Locate the cell with the specified text and output its [x, y] center coordinate. 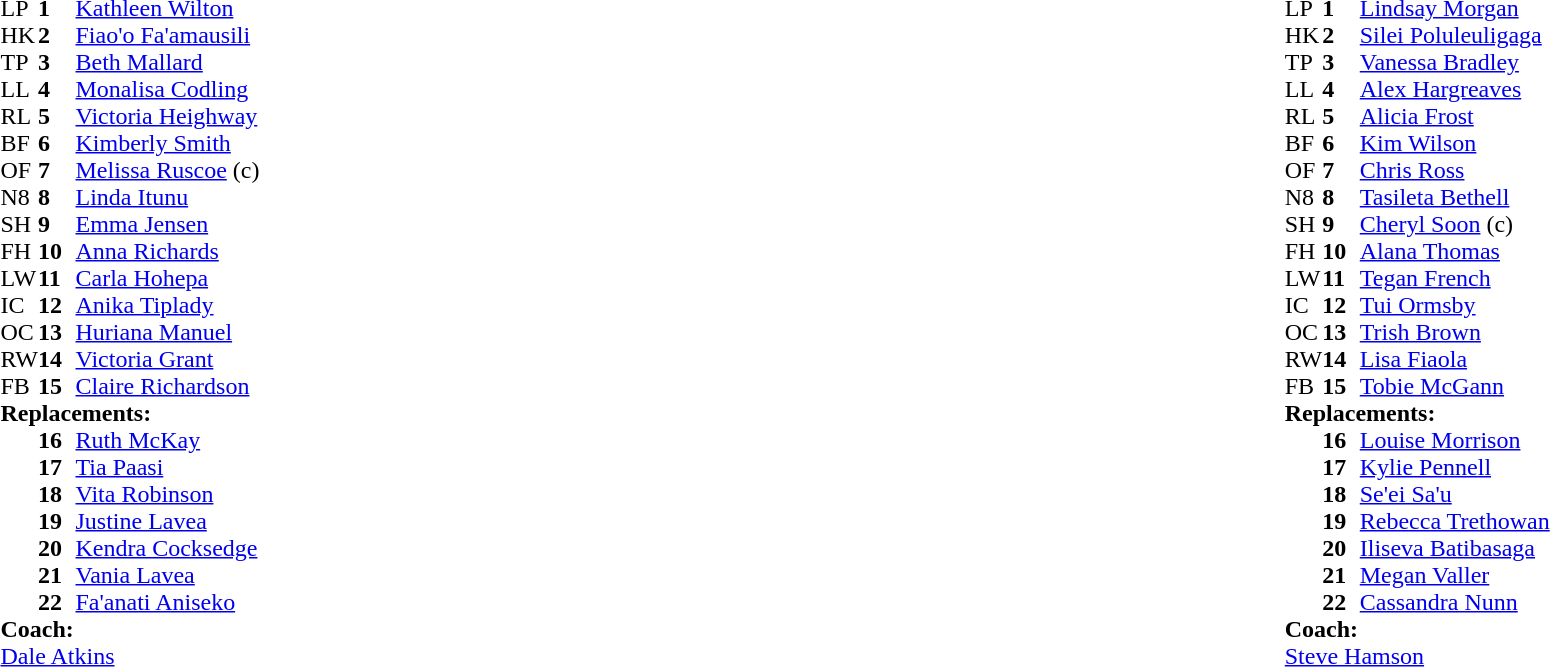
Megan Valler [1455, 576]
Tui Ormsby [1455, 306]
Tasileta Bethell [1455, 198]
Alicia Frost [1455, 116]
Melissa Ruscoe (c) [168, 170]
Silei Poluleuligaga [1455, 36]
Kendra Cocksedge [168, 548]
Kimberly Smith [168, 144]
Chris Ross [1455, 170]
Vita Robinson [168, 494]
Trish Brown [1455, 332]
Tia Paasi [168, 468]
Anika Tiplady [168, 306]
Anna Richards [168, 252]
Cassandra Nunn [1455, 602]
Monalisa Codling [168, 90]
Carla Hohepa [168, 278]
Beth Mallard [168, 62]
Alex Hargreaves [1455, 90]
Cheryl Soon (c) [1455, 224]
Alana Thomas [1455, 252]
Justine Lavea [168, 522]
Vanessa Bradley [1455, 62]
Kim Wilson [1455, 144]
Se'ei Sa'u [1455, 494]
Victoria Heighway [168, 116]
Emma Jensen [168, 224]
Vania Lavea [168, 576]
Claire Richardson [168, 386]
Iliseva Batibasaga [1455, 548]
Fiao'o Fa'amausili [168, 36]
Rebecca Trethowan [1455, 522]
Victoria Grant [168, 360]
Fa'anati Aniseko [168, 602]
Huriana Manuel [168, 332]
Tegan French [1455, 278]
Linda Itunu [168, 198]
Louise Morrison [1455, 440]
Kylie Pennell [1455, 468]
Lisa Fiaola [1455, 360]
Tobie McGann [1455, 386]
Ruth McKay [168, 440]
